Return the [X, Y] coordinate for the center point of the cell that contains the specified text.  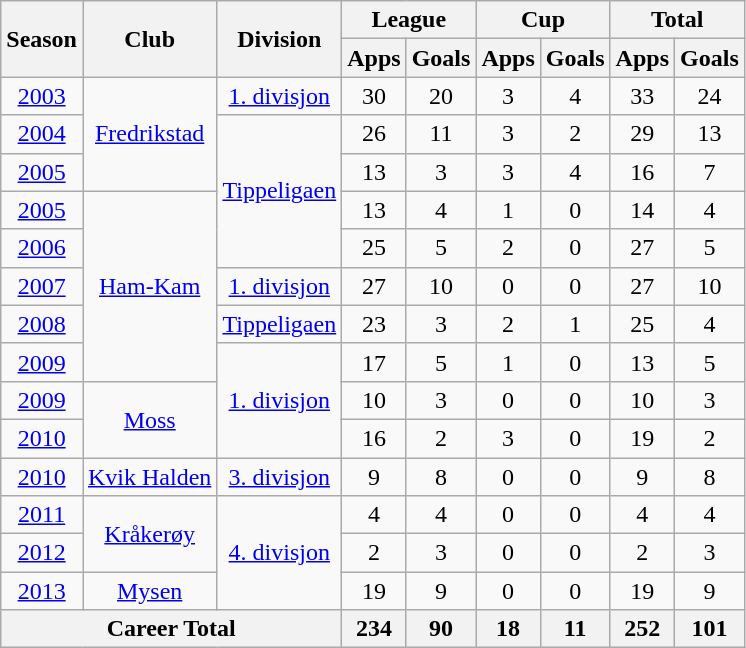
2004 [42, 134]
26 [374, 134]
Club [149, 39]
234 [374, 629]
20 [441, 96]
14 [642, 210]
23 [374, 324]
2008 [42, 324]
18 [508, 629]
252 [642, 629]
29 [642, 134]
Division [280, 39]
Kråkerøy [149, 534]
2007 [42, 286]
2003 [42, 96]
2006 [42, 248]
2012 [42, 553]
30 [374, 96]
Cup [543, 20]
Mysen [149, 591]
Fredrikstad [149, 134]
33 [642, 96]
2013 [42, 591]
Total [677, 20]
17 [374, 362]
Moss [149, 419]
4. divisjon [280, 553]
24 [710, 96]
3. divisjon [280, 477]
2011 [42, 515]
90 [441, 629]
Career Total [172, 629]
League [409, 20]
Season [42, 39]
101 [710, 629]
Ham-Kam [149, 286]
Kvik Halden [149, 477]
7 [710, 172]
